Scan for the cell matching the given text and deliver its (x, y) coordinate at center. 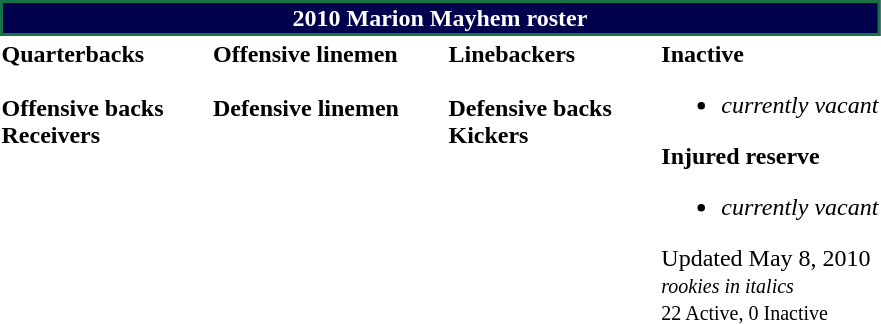
2010 Marion Mayhem roster (440, 18)
